Extract the (X, Y) coordinate from the center of the cell holding the provided text.  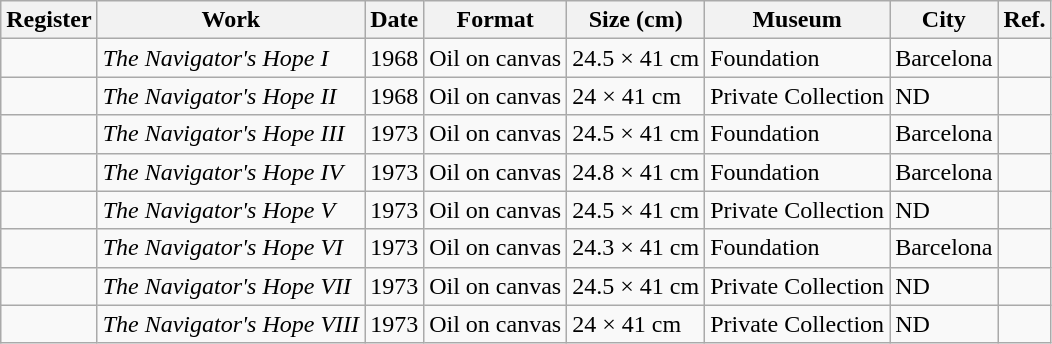
The Navigator's Hope IV (230, 172)
24.3 × 41 cm (636, 248)
The Navigator's Hope III (230, 134)
Register (49, 20)
City (944, 20)
The Navigator's Hope VI (230, 248)
Ref. (1024, 20)
The Navigator's Hope I (230, 58)
The Navigator's Hope VIII (230, 324)
The Navigator's Hope V (230, 210)
Size (cm) (636, 20)
Museum (798, 20)
The Navigator's Hope II (230, 96)
Format (496, 20)
Date (394, 20)
24.8 × 41 cm (636, 172)
Work (230, 20)
The Navigator's Hope VII (230, 286)
